Provide the (x, y) coordinate of the cell's center where the given text is located.  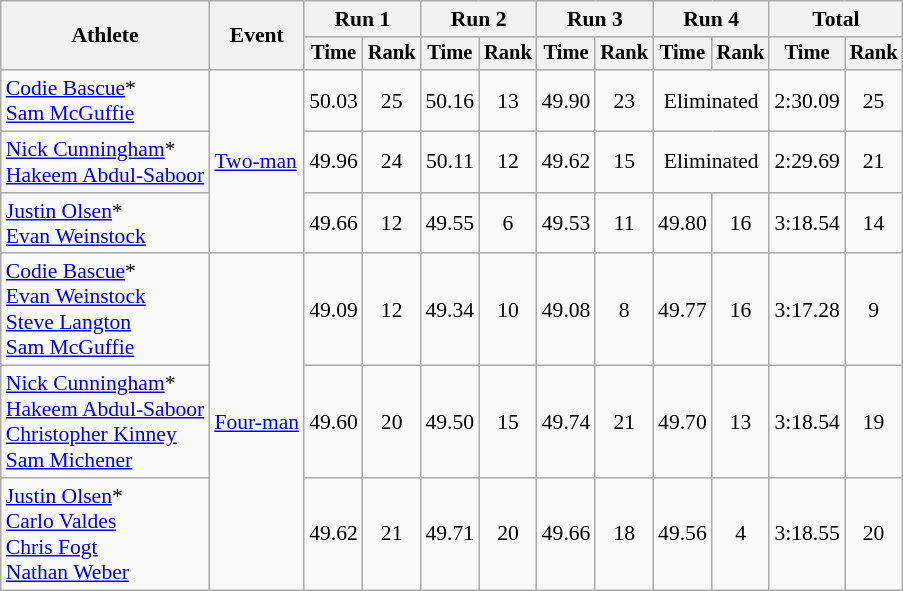
Nick Cunningham*Hakeem Abdul-SaboorChristopher KinneySam Michener (106, 422)
49.08 (566, 310)
50.16 (450, 100)
9 (874, 310)
49.71 (450, 534)
49.60 (334, 422)
49.53 (566, 224)
10 (508, 310)
18 (624, 534)
49.70 (682, 422)
Justin Olsen*Evan Weinstock (106, 224)
Run 3 (595, 19)
2:30.09 (806, 100)
50.03 (334, 100)
Four-man (256, 422)
Justin Olsen*Carlo ValdesChris FogtNathan Weber (106, 534)
Event (256, 36)
24 (392, 162)
Run 2 (478, 19)
Athlete (106, 36)
49.74 (566, 422)
Codie Bascue*Evan WeinstockSteve LangtonSam McGuffie (106, 310)
11 (624, 224)
49.96 (334, 162)
Codie Bascue*Sam McGuffie (106, 100)
Total (836, 19)
8 (624, 310)
Run 4 (711, 19)
6 (508, 224)
2:29.69 (806, 162)
Two-man (256, 162)
49.55 (450, 224)
50.11 (450, 162)
49.77 (682, 310)
3:18.55 (806, 534)
49.80 (682, 224)
49.90 (566, 100)
14 (874, 224)
Run 1 (362, 19)
4 (741, 534)
49.50 (450, 422)
19 (874, 422)
23 (624, 100)
49.09 (334, 310)
49.56 (682, 534)
Nick Cunningham*Hakeem Abdul-Saboor (106, 162)
49.34 (450, 310)
3:17.28 (806, 310)
